Scan for the cell matching the given text and deliver its [X, Y] coordinate at center. 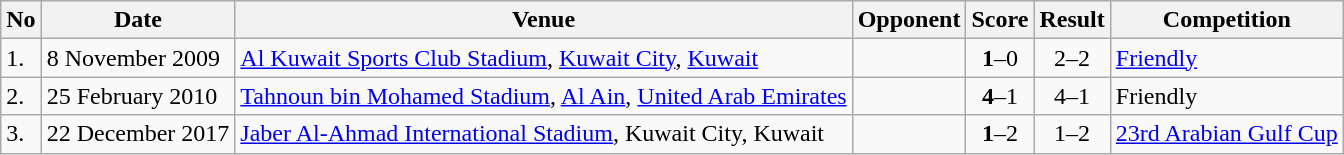
Al Kuwait Sports Club Stadium, Kuwait City, Kuwait [544, 58]
Jaber Al-Ahmad International Stadium, Kuwait City, Kuwait [544, 134]
Venue [544, 20]
1. [21, 58]
1–0 [1000, 58]
2. [21, 96]
3. [21, 134]
Score [1000, 20]
No [21, 20]
Tahnoun bin Mohamed Stadium, Al Ain, United Arab Emirates [544, 96]
Opponent [909, 20]
22 December 2017 [138, 134]
Date [138, 20]
Result [1072, 20]
8 November 2009 [138, 58]
Competition [1226, 20]
25 February 2010 [138, 96]
23rd Arabian Gulf Cup [1226, 134]
2–2 [1072, 58]
